Provide the [X, Y] coordinate of the cell's center where the given text is located.  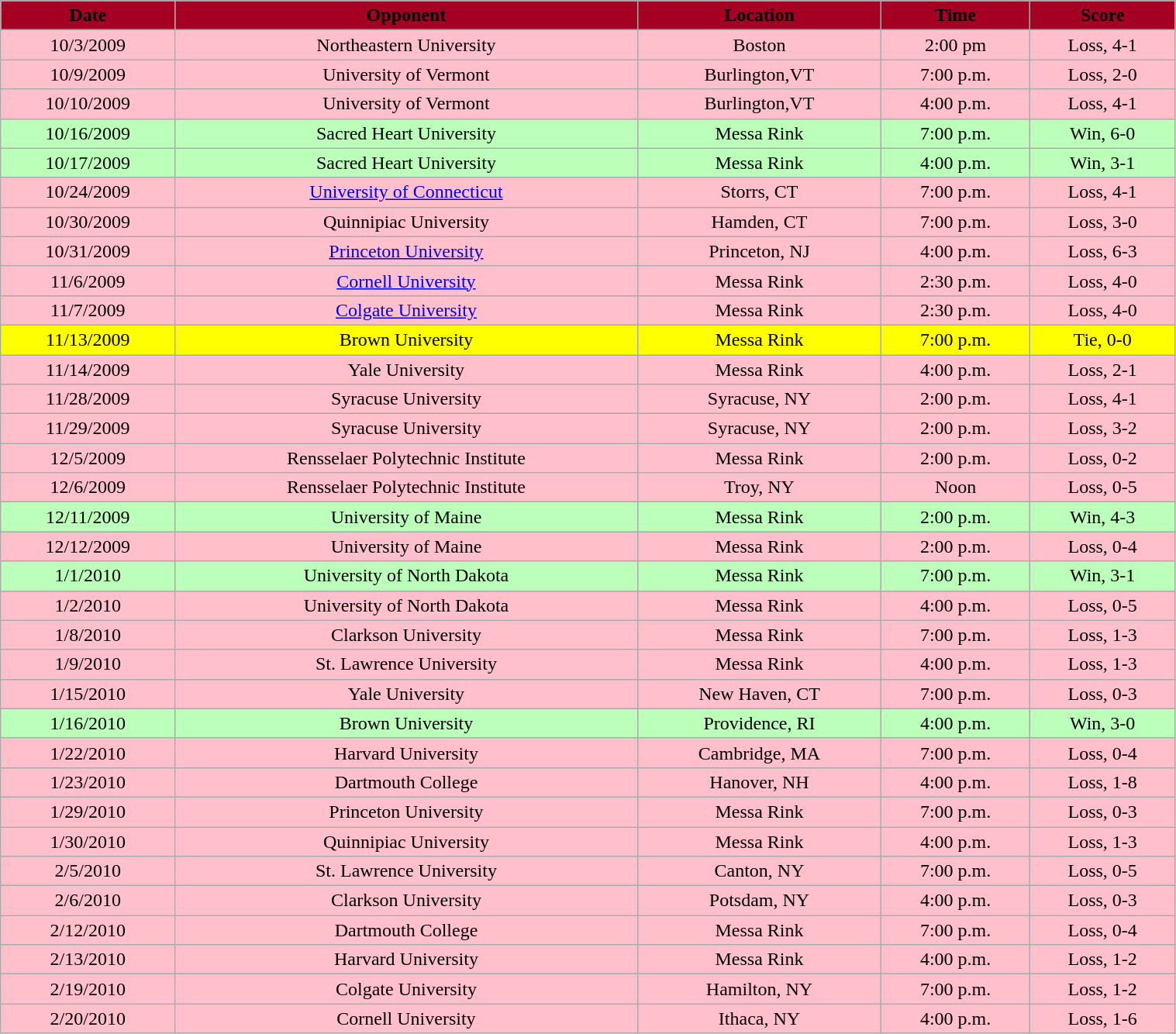
Providence, RI [760, 723]
Tie, 0-0 [1102, 339]
1/23/2010 [88, 782]
2/13/2010 [88, 960]
12/11/2009 [88, 517]
Loss, 1-8 [1102, 782]
2/6/2010 [88, 901]
Canton, NY [760, 871]
Win, 6-0 [1102, 133]
1/8/2010 [88, 635]
Time [955, 16]
2:00 pm [955, 45]
1/29/2010 [88, 812]
Win, 3-0 [1102, 723]
Hamilton, NY [760, 989]
11/14/2009 [88, 370]
1/2/2010 [88, 605]
2/5/2010 [88, 871]
Score [1102, 16]
Date [88, 16]
1/16/2010 [88, 723]
10/17/2009 [88, 163]
10/24/2009 [88, 192]
11/29/2009 [88, 429]
11/7/2009 [88, 310]
11/28/2009 [88, 399]
Location [760, 16]
10/10/2009 [88, 104]
1/15/2010 [88, 694]
1/30/2010 [88, 841]
12/12/2009 [88, 546]
Hanover, NH [760, 782]
Loss, 3-0 [1102, 222]
2/20/2010 [88, 1018]
Win, 4-3 [1102, 517]
10/30/2009 [88, 222]
11/13/2009 [88, 339]
1/9/2010 [88, 664]
Potsdam, NY [760, 901]
10/16/2009 [88, 133]
Princeton, NJ [760, 251]
Ithaca, NY [760, 1018]
Boston [760, 45]
Cambridge, MA [760, 753]
Loss, 2-1 [1102, 370]
2/12/2010 [88, 930]
Loss, 6-3 [1102, 251]
12/6/2009 [88, 488]
12/5/2009 [88, 458]
Loss, 1-6 [1102, 1018]
Noon [955, 488]
Hamden, CT [760, 222]
Loss, 0-2 [1102, 458]
10/9/2009 [88, 74]
1/1/2010 [88, 576]
Storrs, CT [760, 192]
Loss, 3-2 [1102, 429]
1/22/2010 [88, 753]
10/3/2009 [88, 45]
11/6/2009 [88, 281]
Loss, 2-0 [1102, 74]
New Haven, CT [760, 694]
10/31/2009 [88, 251]
Northeastern University [406, 45]
Opponent [406, 16]
2/19/2010 [88, 989]
University of Connecticut [406, 192]
Troy, NY [760, 488]
